Extract the (X, Y) coordinate from the center of the cell holding the provided text.  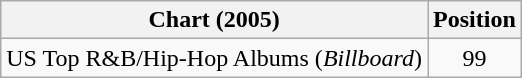
Chart (2005) (214, 20)
Position (475, 20)
99 (475, 58)
US Top R&B/Hip-Hop Albums (Billboard) (214, 58)
